From the cell containing the given text, extract its center point as (x, y) coordinate. 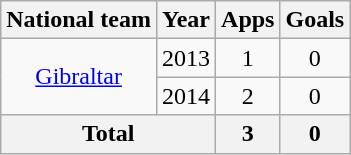
National team (79, 20)
2014 (186, 96)
Gibraltar (79, 77)
Apps (248, 20)
2 (248, 96)
Total (108, 134)
Goals (315, 20)
2013 (186, 58)
1 (248, 58)
3 (248, 134)
Year (186, 20)
